Return (x, y) of the center of cell containing provided text 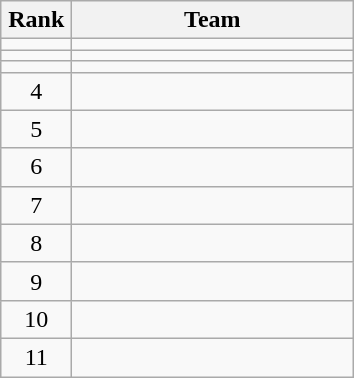
5 (36, 129)
Rank (36, 20)
11 (36, 357)
10 (36, 319)
6 (36, 167)
7 (36, 205)
8 (36, 243)
9 (36, 281)
Team (212, 20)
4 (36, 91)
